For the text-containing cell, return its midpoint in (x, y) coordinate format. 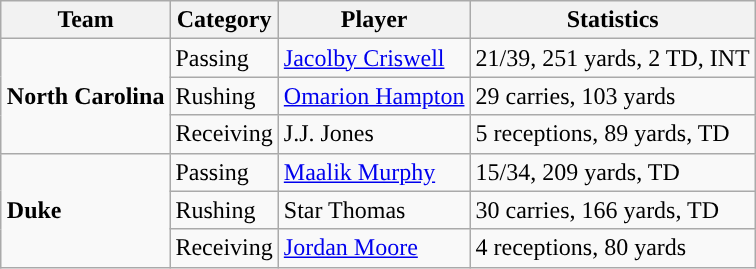
29 carries, 103 yards (612, 96)
J.J. Jones (374, 134)
Maalik Murphy (374, 172)
15/34, 209 yards, TD (612, 172)
Star Thomas (374, 210)
Jordan Moore (374, 248)
Omarion Hampton (374, 96)
North Carolina (86, 96)
5 receptions, 89 yards, TD (612, 134)
Team (86, 20)
4 receptions, 80 yards (612, 248)
Category (224, 20)
Jacolby Criswell (374, 58)
Player (374, 20)
Statistics (612, 20)
Duke (86, 210)
21/39, 251 yards, 2 TD, INT (612, 58)
30 carries, 166 yards, TD (612, 210)
